Find where the given text appears and provide that cell's center as [X, Y] coordinate. 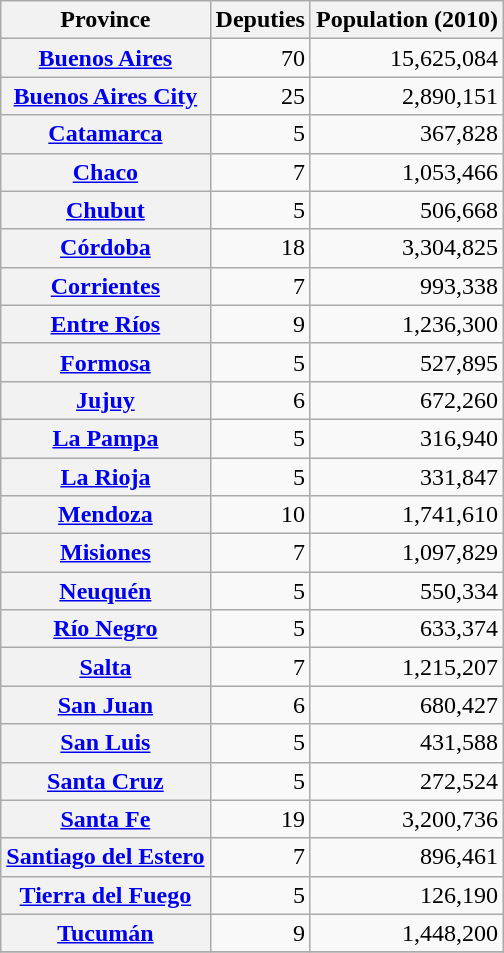
Misiones [106, 553]
1,215,207 [406, 667]
Jujuy [106, 400]
1,741,610 [406, 515]
316,940 [406, 438]
Corrientes [106, 286]
1,053,466 [406, 172]
633,374 [406, 629]
672,260 [406, 400]
La Pampa [106, 438]
Province [106, 20]
Mendoza [106, 515]
993,338 [406, 286]
San Luis [106, 743]
Deputies [260, 20]
10 [260, 515]
Chubut [106, 210]
Tucumán [106, 933]
Tierra del Fuego [106, 895]
680,427 [406, 705]
Santa Fe [106, 819]
Buenos Aires City [106, 96]
70 [260, 58]
126,190 [406, 895]
2,890,151 [406, 96]
Buenos Aires [106, 58]
Catamarca [106, 134]
527,895 [406, 362]
Chaco [106, 172]
1,097,829 [406, 553]
La Rioja [106, 477]
3,304,825 [406, 248]
Córdoba [106, 248]
550,334 [406, 591]
18 [260, 248]
19 [260, 819]
Santa Cruz [106, 781]
Population (2010) [406, 20]
Río Negro [106, 629]
Formosa [106, 362]
331,847 [406, 477]
Entre Ríos [106, 324]
367,828 [406, 134]
San Juan [106, 705]
896,461 [406, 857]
1,448,200 [406, 933]
25 [260, 96]
Santiago del Estero [106, 857]
3,200,736 [406, 819]
506,668 [406, 210]
272,524 [406, 781]
15,625,084 [406, 58]
Neuquén [106, 591]
1,236,300 [406, 324]
Salta [106, 667]
431,588 [406, 743]
